Find where the given text appears and provide that cell's center as [x, y] coordinate. 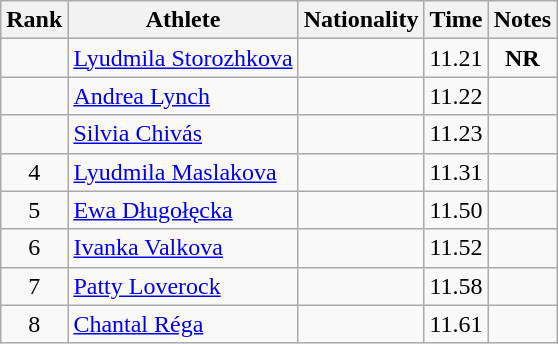
11.61 [456, 324]
Patty Loverock [183, 286]
Andrea Lynch [183, 96]
11.21 [456, 58]
NR [522, 58]
Lyudmila Storozhkova [183, 58]
Ewa Długołęcka [183, 210]
8 [34, 324]
11.31 [456, 172]
Rank [34, 20]
Athlete [183, 20]
5 [34, 210]
4 [34, 172]
Time [456, 20]
Ivanka Valkova [183, 248]
Notes [522, 20]
11.23 [456, 134]
Chantal Réga [183, 324]
Silvia Chivás [183, 134]
11.58 [456, 286]
11.52 [456, 248]
Nationality [361, 20]
11.22 [456, 96]
6 [34, 248]
7 [34, 286]
Lyudmila Maslakova [183, 172]
11.50 [456, 210]
